Identify which cell holds the provided text, then report its (X, Y) central coordinate. 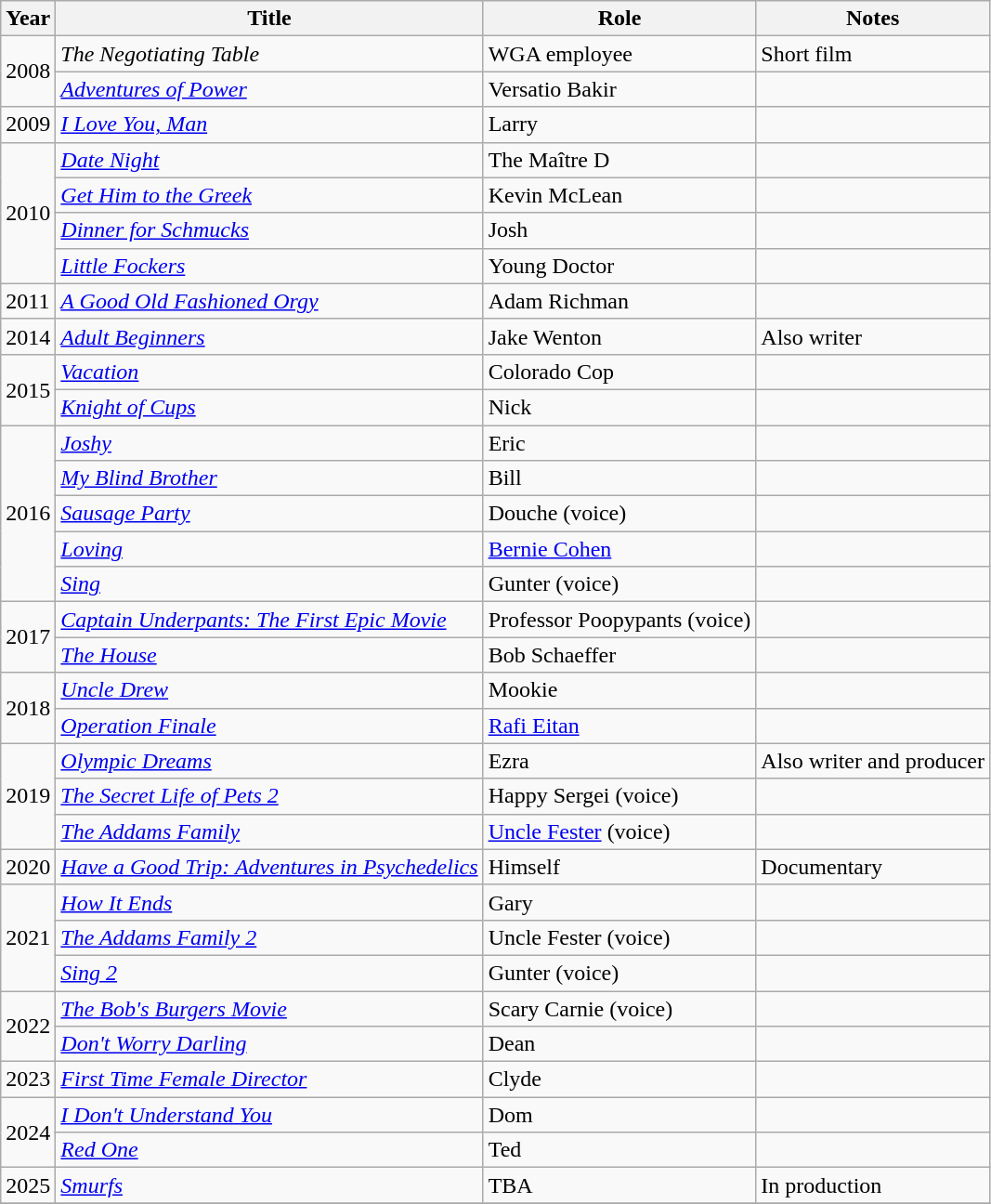
Title (269, 19)
Douche (voice) (619, 514)
WGA employee (619, 54)
Kevin McLean (619, 195)
2010 (28, 213)
Ezra (619, 761)
Notes (873, 19)
2016 (28, 514)
Captain Underpants: The First Epic Movie (269, 620)
2021 (28, 937)
The Secret Life of Pets 2 (269, 796)
The Addams Family (269, 831)
In production (873, 1185)
2023 (28, 1080)
2011 (28, 301)
How It Ends (269, 902)
Dinner for Schmucks (269, 230)
Role (619, 19)
Vacation (269, 372)
The Addams Family 2 (269, 937)
I Love You, Man (269, 124)
Versatio Bakir (619, 89)
Eric (619, 443)
Adult Beginners (269, 336)
Little Fockers (269, 266)
Joshy (269, 443)
Mookie (619, 690)
The Negotiating Table (269, 54)
Have a Good Trip: Adventures in Psychedelics (269, 867)
Date Night (269, 160)
Documentary (873, 867)
Scary Carnie (voice) (619, 1008)
Himself (619, 867)
2008 (28, 72)
Sing (269, 584)
2020 (28, 867)
Jake Wenton (619, 336)
Adventures of Power (269, 89)
Smurfs (269, 1185)
Don't Worry Darling (269, 1044)
First Time Female Director (269, 1080)
Rafi Eitan (619, 726)
2025 (28, 1185)
I Don't Understand You (269, 1115)
Dean (619, 1044)
Larry (619, 124)
Josh (619, 230)
Olympic Dreams (269, 761)
Gary (619, 902)
The Maître D (619, 160)
The House (269, 655)
Bernie Cohen (619, 549)
2019 (28, 796)
Dom (619, 1115)
TBA (619, 1185)
Uncle Drew (269, 690)
2015 (28, 389)
2009 (28, 124)
2014 (28, 336)
2024 (28, 1132)
Sausage Party (269, 514)
Young Doctor (619, 266)
Nick (619, 407)
Adam Richman (619, 301)
Ted (619, 1150)
Short film (873, 54)
My Blind Brother (269, 478)
Loving (269, 549)
A Good Old Fashioned Orgy (269, 301)
Knight of Cups (269, 407)
Also writer (873, 336)
Professor Poopypants (voice) (619, 620)
Also writer and producer (873, 761)
Red One (269, 1150)
2017 (28, 637)
The Bob's Burgers Movie (269, 1008)
Year (28, 19)
Bill (619, 478)
Sing 2 (269, 973)
Get Him to the Greek (269, 195)
Operation Finale (269, 726)
Clyde (619, 1080)
Bob Schaeffer (619, 655)
Colorado Cop (619, 372)
Happy Sergei (voice) (619, 796)
2022 (28, 1026)
2018 (28, 708)
